Detect which cell encompasses the target text, then output its [x, y] center coordinate. 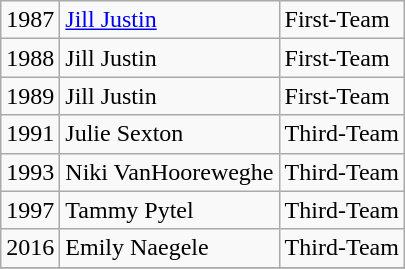
Tammy Pytel [170, 210]
1989 [30, 96]
Emily Naegele [170, 248]
1988 [30, 58]
1991 [30, 134]
Julie Sexton [170, 134]
1993 [30, 172]
1997 [30, 210]
Niki VanHooreweghe [170, 172]
2016 [30, 248]
1987 [30, 20]
